Return (X, Y) of the center of cell containing provided text 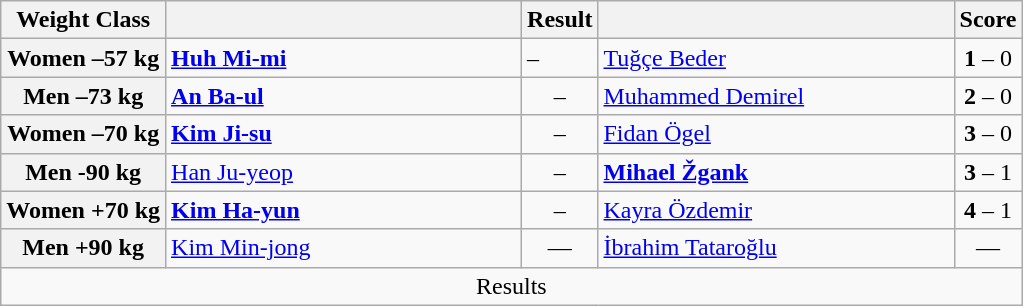
Women –70 kg (84, 134)
Muhammed Demirel (776, 96)
Results (512, 286)
3 – 0 (988, 134)
Mihael Žgank (776, 172)
4 – 1 (988, 210)
An Ba-ul (344, 96)
Kim Ji-su (344, 134)
Men -90 kg (84, 172)
Tuğçe Beder (776, 58)
Huh Mi-mi (344, 58)
3 – 1 (988, 172)
Men –73 kg (84, 96)
Women +70 kg (84, 210)
2 – 0 (988, 96)
1 – 0 (988, 58)
İbrahim Tataroğlu (776, 248)
Fidan Ögel (776, 134)
Kayra Özdemir (776, 210)
Weight Class (84, 20)
Men +90 kg (84, 248)
Score (988, 20)
Result (560, 20)
Kim Ha-yun (344, 210)
Women –57 kg (84, 58)
Kim Min-jong (344, 248)
Han Ju-yeop (344, 172)
